Detect which cell encompasses the target text, then output its [X, Y] center coordinate. 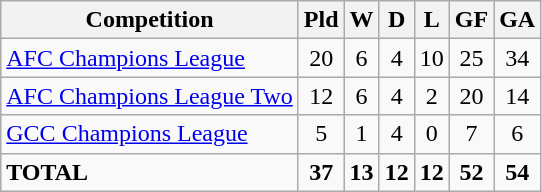
25 [471, 58]
52 [471, 172]
7 [471, 134]
AFC Champions League [150, 58]
13 [362, 172]
GF [471, 20]
37 [321, 172]
TOTAL [150, 172]
34 [518, 58]
5 [321, 134]
D [396, 20]
54 [518, 172]
14 [518, 96]
GA [518, 20]
10 [432, 58]
Competition [150, 20]
0 [432, 134]
GCC Champions League [150, 134]
L [432, 20]
1 [362, 134]
2 [432, 96]
Pld [321, 20]
AFC Champions League Two [150, 96]
W [362, 20]
